Capture the cell that displays the provided text and extract its [X, Y] central coordinate. 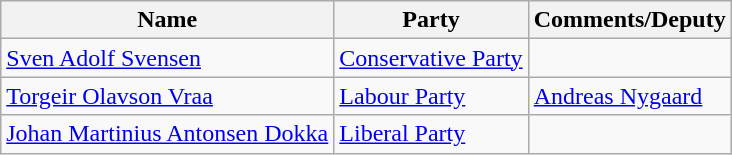
Labour Party [431, 96]
Andreas Nygaard [630, 96]
Liberal Party [431, 134]
Party [431, 20]
Torgeir Olavson Vraa [168, 96]
Comments/Deputy [630, 20]
Name [168, 20]
Johan Martinius Antonsen Dokka [168, 134]
Sven Adolf Svensen [168, 58]
Conservative Party [431, 58]
